Search for the cell housing the specified text and yield its [X, Y] center coordinate. 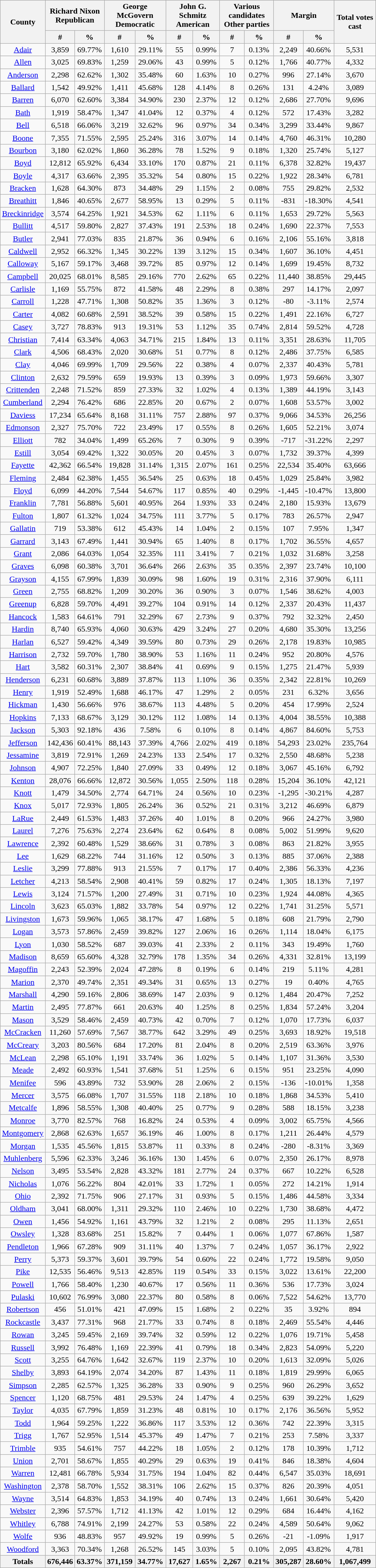
Trigg [23, 1436]
782 [60, 440]
4,680 [288, 629]
3.53% [206, 1423]
2,806 [120, 995]
Rowan [23, 1335]
909 [120, 1247]
27.14% [319, 75]
142,436 [60, 742]
Breckinridge [23, 214]
104 [179, 604]
2.77% [206, 1171]
39 [179, 314]
2,495 [60, 1007]
2,814 [288, 327]
419 [232, 742]
Ohio [23, 1196]
39.22% [319, 1398]
295 [288, 1221]
2,532 [355, 188]
3.92% [319, 1309]
32.29% [150, 617]
54.92% [89, 1221]
7.95% [319, 528]
6,175 [355, 931]
1,483 [120, 818]
62.38% [89, 478]
87 [179, 1372]
127 [179, 931]
3,246 [120, 1158]
2,020 [120, 352]
25.24% [150, 138]
732 [120, 1083]
36.55% [319, 541]
-3.11% [319, 302]
1,222 [120, 1423]
1,259 [120, 62]
52.21% [319, 428]
596 [60, 1083]
49.74% [89, 982]
951 [288, 1070]
2,828 [120, 1171]
1.72% [206, 1183]
60.48% [89, 843]
19.71% [319, 1335]
960 [288, 1385]
30.63% [150, 629]
6,037 [355, 1020]
36.19% [150, 1133]
Breathitt [23, 201]
251 [120, 1234]
6,070 [60, 100]
Lawrence [23, 843]
Todd [23, 1423]
17,627 [179, 1561]
536 [288, 1284]
39.27% [150, 604]
1,917 [355, 1536]
59.96% [89, 919]
1.84% [206, 339]
37.06% [319, 856]
6.32% [319, 692]
1,029 [288, 478]
43.32% [150, 1171]
7,355 [60, 138]
71.57% [89, 894]
456 [60, 1309]
4,349 [120, 642]
3.24% [206, 629]
Hancock [23, 617]
0.91% [206, 604]
6,378 [288, 163]
Robertson [23, 1309]
Montgomery [23, 1133]
59 [179, 881]
65.03% [89, 906]
Calloway [23, 264]
7,276 [60, 831]
67.86% [319, 1234]
19.45% [319, 264]
316 [179, 138]
Hickman [23, 705]
62.62% [89, 75]
3,054 [60, 453]
Knott [23, 793]
1,815 [120, 1146]
34.90% [150, 100]
1,807 [60, 516]
14.21% [319, 1183]
1,315 [179, 465]
19.31% [150, 327]
52.95% [89, 1436]
29,445 [355, 276]
2,922 [355, 1247]
77.31% [89, 1322]
56.33% [319, 869]
1,921 [120, 214]
77.88% [89, 869]
30.64% [319, 1498]
60 [179, 75]
62.63% [89, 1133]
4,765 [355, 982]
7,544 [120, 491]
39.59% [150, 642]
11,440 [288, 276]
Letcher [23, 881]
6,727 [355, 314]
687 [120, 944]
10,985 [355, 642]
47.09% [150, 1309]
3,889 [120, 680]
6,828 [60, 604]
0.50% [206, 856]
6,528 [355, 1171]
9,050 [355, 1259]
219 [288, 969]
76.48% [89, 1347]
79.59% [89, 377]
3,770 [60, 1120]
30.68% [150, 352]
7,781 [60, 503]
George McGovernDemocratic [135, 16]
Wayne [23, 1498]
2,827 [120, 226]
Shelby [23, 1372]
3,701 [120, 566]
10.39% [319, 1448]
1,161 [120, 1221]
38.84% [150, 667]
68.75% [89, 1398]
639 [288, 1398]
65.75% [319, 1120]
36.17% [319, 1247]
863 [288, 843]
Marshall [23, 995]
2.73% [206, 617]
1.11% [206, 214]
1,709 [120, 364]
Mercer [23, 1095]
2,492 [60, 1070]
42,362 [60, 465]
Allen [23, 62]
1,120 [60, 1398]
2,397 [288, 566]
Greenup [23, 604]
952 [288, 654]
1,853 [120, 1498]
1,230 [120, 1284]
38.90% [150, 654]
Jessamine [23, 755]
42.85% [150, 1272]
3,089 [355, 87]
Mason [23, 1020]
1,552 [120, 1486]
1,070 [288, 1020]
1,114 [288, 931]
1,275 [288, 667]
5,934 [120, 1473]
Fayette [23, 465]
13,770 [355, 1297]
Perry [23, 1259]
Morgan [23, 1146]
21.82% [319, 843]
4,004 [288, 717]
3,859 [60, 50]
44.58% [319, 1196]
62.57% [89, 1385]
47.71% [89, 302]
1,922 [288, 176]
Franklin [23, 503]
2.50% [206, 780]
39.03% [150, 944]
0.69% [206, 667]
29.56% [150, 364]
2,350 [288, 1158]
145 [179, 1549]
4,155 [60, 579]
40.43% [319, 364]
Christian [23, 339]
1,840 [120, 768]
Fleming [23, 478]
31.25% [319, 906]
-1,445 [288, 491]
873 [120, 188]
1,653 [288, 214]
130 [179, 1158]
2,285 [60, 1385]
25.84% [319, 478]
5.11% [319, 969]
59.16% [89, 995]
231 [288, 692]
2,550 [288, 755]
4.48% [206, 705]
2,449 [60, 818]
28.34% [319, 176]
5,303 [60, 730]
39.72% [150, 264]
2,378 [60, 1486]
2.54% [206, 755]
7,414 [60, 339]
Russell [23, 1347]
-31.22% [319, 440]
57.24% [319, 1007]
Harrison [23, 654]
1,529 [120, 843]
40.67% [150, 1284]
12,535 [60, 1272]
2,243 [60, 969]
8,168 [120, 415]
58.55% [89, 1108]
996 [288, 75]
1,499 [120, 440]
906 [120, 1196]
21.87% [150, 239]
71.55% [89, 138]
Spencer [23, 1398]
3,282 [355, 113]
37.43% [150, 226]
4,589 [288, 1524]
40.41% [150, 881]
3,219 [120, 125]
35.40% [319, 465]
38.52% [150, 314]
2,755 [60, 592]
22.16% [319, 314]
3,670 [355, 75]
1,055 [179, 780]
139 [179, 251]
32.62% [150, 125]
55.16% [319, 239]
31.16% [150, 856]
Caldwell [23, 251]
1,456 [60, 1221]
1,269 [120, 755]
2,274 [120, 831]
2,595 [120, 138]
6,527 [60, 642]
0.16% [259, 239]
9,620 [355, 831]
1.45% [206, 1158]
67.79% [89, 1410]
4,506 [60, 352]
343 [288, 944]
1,610 [120, 50]
1.65% [206, 1561]
804 [120, 1183]
1,914 [355, 1183]
34.71% [150, 339]
0.55% [206, 428]
2,074 [120, 1372]
4,579 [355, 1133]
1,628 [60, 188]
40.65% [89, 201]
40.95% [150, 503]
Muhlenberg [23, 1158]
34.19% [150, 1498]
17.99% [319, 705]
4,576 [355, 654]
11,260 [60, 1032]
21.47% [319, 667]
722 [120, 428]
41.13% [150, 1511]
3,530 [355, 1058]
1,228 [60, 302]
4,541 [355, 201]
42.01% [150, 1183]
-1,295 [288, 793]
2,297 [355, 440]
Grayson [23, 579]
2.18% [206, 1095]
25.74% [319, 150]
21.79% [319, 919]
Graves [23, 566]
3,437 [60, 1322]
1,302 [120, 75]
68.01% [89, 276]
65.26% [150, 440]
Powell [23, 1284]
50.82% [150, 302]
768 [120, 1120]
71.52% [89, 390]
9,867 [355, 125]
Daviess [23, 415]
1,605 [288, 428]
4,451 [355, 251]
0.78% [206, 843]
2.33% [206, 944]
588 [288, 1108]
3.03% [206, 1549]
97 [232, 415]
9,066 [288, 415]
0.41% [259, 1461]
Marion [23, 982]
17.43% [319, 113]
Logan [23, 931]
7,133 [60, 717]
Adair [23, 50]
1,491 [288, 314]
38.67% [150, 705]
2.03% [206, 995]
2,732 [60, 654]
3,893 [60, 1372]
Carroll [23, 302]
7,252 [355, 995]
66.08% [89, 1095]
58.46% [89, 1020]
Johnson [23, 768]
2,823 [288, 1347]
15.82% [150, 1234]
20.43% [319, 604]
3,041 [60, 1209]
966 [288, 818]
1.36% [206, 302]
64.25% [89, 214]
2,180 [288, 503]
481 [120, 1398]
968 [120, 1322]
4,907 [60, 768]
Monroe [23, 1120]
64.76% [89, 1360]
1.37% [206, 1247]
Jefferson [23, 742]
23.74% [319, 566]
41.04% [150, 113]
29.72% [319, 214]
266 [179, 566]
16.44% [319, 1511]
20.47% [319, 995]
33.44% [319, 125]
26.29% [319, 1385]
57.57% [89, 1511]
46 [179, 1133]
58.67% [89, 1461]
0.54% [206, 1272]
19.83% [319, 642]
Henry [23, 692]
56.88% [89, 503]
3,245 [60, 1335]
2,388 [355, 856]
2.02% [206, 742]
3,203 [60, 1045]
-1.09% [319, 1536]
6,099 [60, 491]
1,690 [288, 226]
13.61% [319, 1272]
0.53% [206, 1120]
28,076 [60, 780]
23.49% [150, 428]
2,327 [60, 428]
0.82% [206, 881]
1.10% [206, 680]
68.82% [89, 592]
83.68% [89, 1234]
1,772 [288, 1259]
0.87% [206, 163]
4,003 [355, 592]
791 [120, 617]
32.81% [319, 957]
19.49% [319, 944]
44.19% [319, 390]
59.25% [89, 1423]
1,964 [60, 1423]
5,420 [355, 1498]
31.14% [150, 465]
40.77% [319, 62]
1,868 [288, 1095]
51.01% [89, 1309]
Green [23, 592]
12,872 [120, 780]
2,199 [120, 1524]
3,980 [355, 818]
22,200 [355, 1272]
846 [288, 1461]
131 [288, 87]
58.70% [89, 1486]
6,792 [355, 768]
2.63% [206, 566]
3,992 [60, 1347]
3,575 [60, 1095]
3,582 [60, 667]
58.47% [89, 113]
64.19% [89, 1372]
20.39% [319, 1486]
34.50% [89, 793]
56.66% [89, 705]
37.68% [150, 1070]
1,819 [288, 1372]
1.05% [206, 1448]
Kenton [23, 780]
1.43% [206, 1372]
1,860 [120, 150]
Various candidatesOther parties [247, 16]
69.83% [89, 62]
612 [120, 528]
3,080 [120, 1297]
1,032 [288, 553]
2,396 [60, 1511]
13,256 [355, 629]
3,351 [288, 339]
Hopkins [23, 717]
18.38% [319, 1461]
783 [288, 516]
4,760 [288, 138]
3,514 [60, 1498]
5,002 [288, 831]
Elliott [23, 440]
4,090 [355, 1070]
Clinton [23, 377]
66.66% [89, 780]
2,677 [120, 201]
0.94% [206, 239]
43.79% [150, 1221]
6,547 [288, 1473]
Rockcastle [23, 1322]
885 [288, 856]
58.54% [89, 881]
667 [288, 1171]
72.91% [89, 755]
0.60% [206, 1259]
LaRue [23, 818]
38.77% [150, 1032]
32.32% [319, 617]
755 [288, 188]
1,882 [120, 906]
39.82% [150, 931]
0.79% [206, 1347]
4,331 [288, 957]
5,563 [355, 214]
3,255 [60, 1360]
53.57% [319, 403]
3,212 [288, 806]
2,316 [288, 579]
2,701 [60, 1461]
4,781 [355, 1549]
2,169 [120, 1335]
2,395 [120, 176]
Jackson [23, 730]
40.29% [150, 1461]
5,167 [60, 264]
64.03% [89, 553]
Campbell [23, 276]
2,686 [288, 100]
0.93% [206, 1196]
3,337 [355, 1436]
Washington [23, 1486]
2.04% [206, 1045]
-8.31% [319, 1146]
28.60% [319, 1561]
Garrard [23, 541]
2.29% [206, 289]
572 [288, 113]
215 [179, 339]
34.75% [150, 516]
106 [179, 1486]
1,855 [120, 1461]
3,656 [355, 692]
7,567 [120, 1032]
12,812 [60, 163]
1,657 [120, 1133]
72.25% [89, 768]
Whitley [23, 1524]
19.58% [319, 1259]
6,065 [355, 1372]
20.63% [150, 1007]
253 [288, 1436]
28 [179, 1083]
36.64% [150, 566]
60.93% [89, 1070]
38.17% [150, 919]
49.34% [150, 982]
3,652 [355, 1385]
69.77% [89, 50]
1,760 [355, 944]
Gallatin [23, 528]
1,305 [288, 881]
4.14% [206, 87]
3,369 [355, 1146]
53.90% [150, 1083]
37.26% [150, 818]
-21 [288, 1536]
2,294 [60, 403]
35.03% [319, 1473]
Oldham [23, 1209]
Henderson [23, 680]
31.75% [150, 1473]
3,124 [60, 894]
4,566 [355, 1120]
Union [23, 1461]
27.70% [319, 100]
2,524 [355, 705]
2,370 [60, 982]
642 [179, 1032]
17,234 [60, 415]
3,129 [120, 717]
Crittenden [23, 390]
52.49% [89, 692]
4,328 [120, 957]
81 [179, 1045]
1,973 [288, 377]
84.60% [319, 730]
57.69% [89, 1032]
71.75% [89, 1196]
68.43% [89, 352]
39.74% [150, 1335]
3,623 [60, 906]
Knox [23, 806]
894 [355, 1309]
1.40% [206, 541]
1,030 [60, 944]
44.20% [89, 491]
2,178 [288, 642]
0.59% [206, 1335]
66.32% [89, 251]
35.30% [319, 629]
Magoffin [23, 969]
76.42% [89, 403]
107 [288, 528]
45.37% [150, 1436]
67.28% [89, 1247]
32.35% [150, 553]
47.28% [150, 969]
McCracken [23, 1032]
Meade [23, 1070]
38.55% [319, 717]
1.21% [206, 1221]
26.52% [150, 1549]
Barren [23, 100]
305,287 [288, 1561]
33.10% [150, 163]
1,358 [355, 1083]
1,211 [288, 1133]
1,699 [288, 264]
18,691 [355, 1473]
27.17% [150, 1196]
0.65% [206, 982]
1,702 [288, 541]
Trimble [23, 1448]
1,411 [120, 87]
54.61% [89, 1448]
1,587 [355, 1234]
63.36% [319, 1045]
Livingston [23, 919]
676,446 [60, 1561]
1,896 [60, 1108]
128 [179, 87]
46.31% [319, 138]
50.64% [319, 1524]
38.68% [319, 1209]
3,334 [355, 1196]
4,060 [120, 629]
35.48% [150, 75]
957 [120, 1536]
191 [179, 226]
3,258 [355, 553]
30.09% [150, 579]
46.69% [319, 806]
27.33% [150, 390]
29.11% [150, 50]
44.08% [319, 894]
11,705 [355, 339]
30.22% [150, 251]
1,389 [288, 390]
Metcalfe [23, 1108]
Pike [23, 1272]
1,057 [288, 1247]
5,596 [60, 1158]
38.85% [319, 276]
2,086 [60, 553]
2,868 [60, 1133]
5,373 [60, 1259]
3,024 [355, 1284]
0.19% [206, 969]
454 [288, 705]
2,774 [120, 793]
53.38% [89, 528]
40.66% [319, 50]
5,410 [355, 1095]
4,046 [60, 364]
Casey [23, 327]
29.53% [150, 1398]
2,632 [60, 377]
2,342 [288, 680]
2.46% [206, 1209]
272 [288, 1183]
0.33% [206, 1146]
4,491 [120, 604]
80.56% [89, 1045]
63.34% [89, 339]
4,236 [355, 869]
1.29% [206, 692]
1,583 [60, 617]
3,982 [355, 478]
55 [179, 50]
9,062 [355, 1524]
21.55% [150, 869]
45.43% [150, 528]
1,707 [120, 1095]
719 [60, 528]
64.30% [89, 188]
Scott [23, 1360]
1,325 [120, 1385]
0.80% [206, 176]
4,517 [60, 226]
4,472 [355, 1209]
31.55% [150, 1095]
0.73% [206, 642]
1,642 [120, 1360]
3,819 [60, 755]
976 [120, 705]
41.58% [150, 289]
67.49% [89, 541]
Bell [23, 125]
65.92% [89, 163]
421 [120, 1309]
55.75% [89, 289]
Lincoln [23, 906]
0.67% [206, 403]
69.99% [89, 364]
9,513 [120, 1272]
38.62% [319, 592]
55.54% [319, 1322]
64.83% [89, 1498]
Warren [23, 1473]
1,311 [120, 1209]
Owsley [23, 1234]
Anderson [23, 75]
1,607 [288, 251]
5,017 [60, 806]
10.22% [319, 1171]
36.54% [150, 478]
Lee [23, 856]
24.23% [150, 755]
3.77% [206, 516]
3,180 [60, 150]
22,534 [288, 465]
230 [179, 100]
1,859 [120, 1410]
32.79% [150, 957]
29.06% [150, 62]
58.40% [89, 1284]
3,384 [120, 100]
3,727 [60, 327]
43 [179, 62]
-136 [288, 1083]
62.60% [89, 100]
59.17% [89, 264]
85 [179, 264]
16.82% [150, 1120]
62.33% [89, 1158]
82.57% [89, 1120]
37.87% [150, 680]
21.77% [150, 1322]
Pulaski [23, 1297]
Ballard [23, 87]
78.83% [89, 327]
2,651 [355, 1221]
-30.21% [319, 793]
-717 [288, 440]
2,947 [355, 516]
1,613 [288, 1360]
52.39% [89, 969]
661 [120, 1007]
32.67% [150, 1360]
7,553 [355, 226]
Richard NixonRepublican [75, 16]
3.29% [206, 1032]
McCreary [23, 1045]
5,601 [120, 503]
10,269 [355, 680]
371,159 [120, 1561]
133 [179, 755]
0.52% [206, 806]
17.20% [150, 1045]
235,764 [355, 742]
56.46% [89, 1272]
19,828 [120, 465]
3,315 [355, 1423]
35.32% [150, 176]
1.15% [206, 188]
13,199 [355, 957]
3,573 [60, 931]
Floyd [23, 491]
1,541 [120, 1070]
26,256 [355, 415]
1,486 [288, 1196]
57.86% [89, 931]
75.63% [89, 831]
29.16% [150, 276]
31.36% [319, 1058]
8,740 [60, 629]
1,741 [288, 906]
Laurel [23, 831]
1,107 [288, 1058]
39.79% [150, 1259]
53.54% [89, 1171]
4,657 [355, 541]
18.92% [319, 1032]
0.71% [206, 894]
2,307 [120, 667]
Owen [23, 1221]
3,363 [60, 1549]
30.94% [150, 541]
3,574 [60, 214]
2.88% [206, 415]
6,231 [60, 680]
3,307 [355, 377]
59.37% [89, 1259]
0.81% [206, 1410]
4,213 [60, 881]
Boyd [23, 163]
8,978 [355, 1158]
75.70% [89, 428]
-10.01% [319, 1083]
5,753 [355, 730]
96 [179, 125]
0.70% [206, 1020]
2,469 [288, 1322]
297 [288, 289]
45.56% [89, 1146]
429 [179, 629]
54.62% [319, 1297]
181 [179, 1171]
872 [120, 289]
Boone [23, 138]
34.04% [89, 440]
23.02% [319, 742]
5,952 [355, 1410]
1,732 [288, 453]
13,679 [355, 503]
2,176 [288, 1410]
66.06% [89, 125]
0.49% [206, 768]
74.91% [89, 1524]
2,095 [288, 1549]
4,035 [60, 1410]
-831 [288, 201]
1,514 [120, 1436]
4,728 [355, 327]
26.17% [319, 1158]
67 [179, 617]
4,162 [355, 1511]
28.63% [319, 339]
2,941 [60, 239]
Woodford [23, 1549]
0.32% [259, 755]
43.82% [319, 1549]
3.41% [206, 553]
6,585 [355, 352]
1,767 [60, 1436]
770 [179, 276]
3,976 [355, 1045]
2.07% [206, 465]
1.93% [206, 503]
4,766 [179, 742]
67.99% [89, 579]
59.80% [89, 226]
38.66% [150, 843]
45.16% [319, 768]
1,345 [120, 251]
32.82% [319, 163]
18.15% [319, 1108]
40.40% [150, 1108]
8,585 [120, 276]
3,955 [355, 843]
63,666 [355, 465]
7,522 [288, 1297]
Carter [23, 314]
2,267 [232, 1561]
Clark [23, 352]
1,839 [120, 579]
2,351 [120, 982]
1,535 [60, 1146]
2,450 [355, 617]
60.41% [89, 742]
1,328 [60, 1234]
1.08% [206, 717]
53.87% [150, 1146]
46.17% [150, 692]
63.66% [89, 176]
Bourbon [23, 150]
29.32% [150, 1209]
Hardin [23, 629]
4,051 [355, 1486]
6,098 [60, 566]
Martin [23, 1007]
1,924 [288, 894]
33.74% [150, 1058]
22.81% [319, 680]
29.82% [319, 188]
45.68% [150, 87]
3,529 [60, 1020]
Total votes cast [355, 22]
1,054 [120, 553]
Menifee [23, 1083]
61.32% [89, 516]
1.63% [206, 75]
20.80% [319, 654]
1,730 [288, 1209]
15.93% [319, 503]
23.64% [150, 831]
826 [288, 1486]
60.31% [89, 667]
1,484 [288, 995]
Bullitt [23, 226]
38.31% [150, 1486]
11,437 [355, 604]
30.20% [150, 592]
76.99% [89, 1297]
1.00% [206, 1133]
6,781 [355, 176]
1,024 [120, 516]
5,026 [355, 1360]
686 [120, 403]
Simpson [23, 1385]
78 [179, 150]
1,542 [60, 87]
44.22% [150, 1448]
Cumberland [23, 403]
18.13% [319, 881]
-18.30% [319, 201]
194 [179, 1473]
26.24% [150, 806]
1,661 [288, 1498]
63.37% [89, 1561]
3,204 [355, 1007]
1.16% [206, 654]
66.54% [89, 465]
43.89% [89, 1083]
19,518 [355, 1032]
161 [232, 465]
Totals [23, 1561]
1,320 [288, 150]
2,484 [60, 478]
15,204 [288, 780]
Lewis [23, 894]
5,531 [355, 50]
Leslie [23, 869]
1,430 [60, 705]
34.48% [150, 188]
51.99% [319, 831]
0.30% [206, 440]
1,441 [120, 541]
6,111 [355, 579]
County [23, 22]
2,591 [120, 314]
Bracken [23, 188]
John G. SchmitzAmerican [192, 16]
936 [60, 1536]
54.09% [319, 1347]
Clay [23, 364]
1.52% [206, 150]
Edmonson [23, 428]
1,191 [120, 1058]
27.49% [150, 894]
Madison [23, 957]
4.24% [319, 87]
792 [288, 617]
1.60% [206, 579]
-10.47% [319, 491]
34.20% [150, 1372]
2,952 [60, 251]
Carlisle [23, 289]
Nelson [23, 1171]
61.53% [89, 818]
3,468 [120, 264]
4,867 [288, 730]
4,063 [120, 339]
11.13% [319, 1221]
2,106 [288, 239]
10,388 [355, 717]
1,608 [288, 403]
1,479 [60, 793]
2,519 [288, 1045]
Pendleton [23, 1247]
Grant [23, 553]
64.71% [150, 793]
9,696 [355, 100]
42,121 [355, 780]
1,546 [288, 592]
264 [179, 503]
6,879 [355, 806]
3.07% [206, 138]
3,067 [288, 768]
1,067,499 [355, 1561]
-80 [288, 302]
1,200 [120, 894]
5,238 [355, 755]
Harlan [23, 642]
5,571 [355, 906]
5,220 [355, 1347]
65.93% [89, 629]
30.05% [150, 453]
6,434 [120, 163]
1,268 [120, 1549]
1,455 [120, 478]
8,732 [355, 264]
37.90% [319, 579]
1,834 [288, 1007]
10,602 [60, 1297]
935 [60, 1448]
3.12% [206, 251]
32.09% [319, 1360]
0.85% [206, 491]
37.39% [150, 742]
27.09% [150, 768]
36.56% [319, 1410]
3,495 [60, 1171]
33.78% [150, 906]
58.52% [89, 944]
59.52% [319, 327]
59.66% [319, 377]
31.23% [150, 1410]
1,780 [120, 654]
3,022 [288, 1272]
3,238 [355, 1108]
1,673 [60, 919]
-280 [288, 1146]
66.78% [89, 1473]
37.75% [319, 352]
59.45% [89, 1335]
659 [120, 377]
56.22% [89, 1183]
Webster [23, 1511]
92.18% [89, 730]
4,365 [355, 894]
77.87% [89, 1007]
77.03% [89, 239]
29.99% [319, 1372]
10,100 [355, 566]
23.25% [319, 1070]
2,574 [355, 302]
3,074 [355, 428]
1.12% [206, 327]
4,082 [60, 314]
6,518 [60, 125]
Lyon [23, 944]
2,790 [355, 919]
6,788 [60, 1524]
16 [232, 931]
Fulton [23, 516]
4,446 [355, 1322]
65.60% [89, 957]
34.77% [150, 1561]
4,281 [355, 969]
4,332 [355, 62]
13,800 [355, 491]
48.83% [89, 1536]
68.00% [89, 1209]
26.44% [319, 1133]
1,966 [60, 1247]
38.69% [150, 995]
36.86% [150, 1423]
88,143 [120, 742]
1,688 [120, 692]
10,280 [355, 138]
5,781 [355, 364]
1,805 [120, 806]
744 [120, 856]
2,386 [288, 869]
3,693 [288, 1032]
64.61% [89, 617]
30.56% [150, 780]
112 [179, 717]
1.35% [206, 957]
40.73% [150, 1020]
2.53% [206, 226]
0.64% [206, 831]
742 [288, 1423]
19,437 [355, 163]
20,025 [60, 276]
68.22% [89, 856]
7,197 [355, 881]
2,908 [120, 881]
147 [179, 995]
Nicholas [23, 1183]
4,287 [355, 793]
608 [288, 919]
3,818 [355, 239]
65.10% [89, 1058]
69.42% [89, 453]
18.04% [319, 931]
19.93% [150, 377]
2,024 [120, 969]
835 [120, 239]
Boyle [23, 176]
Wolfe [23, 1536]
110 [179, 1209]
2,248 [60, 390]
68.67% [89, 717]
5,127 [355, 150]
31.68% [319, 553]
59.42% [89, 642]
22.85% [150, 403]
54,293 [288, 742]
Estill [23, 453]
3,025 [60, 62]
39.37% [319, 453]
1,846 [60, 201]
5,939 [355, 667]
Taylor [23, 1410]
5,458 [355, 1335]
436 [120, 730]
3,601 [120, 1259]
Butler [23, 239]
2,249 [288, 50]
36.16% [150, 1158]
170 [179, 163]
4,604 [355, 1461]
1,209 [120, 592]
4,399 [355, 453]
2,486 [288, 352]
Bath [23, 113]
60.38% [89, 566]
Margin [304, 16]
30.12% [150, 717]
26.57% [319, 516]
Hart [23, 667]
98 [179, 579]
58.95% [150, 201]
1,065 [120, 919]
82 [232, 1473]
1,322 [120, 453]
4,317 [60, 176]
1,077 [288, 1234]
65.64% [89, 415]
McLean [23, 1058]
54.67% [150, 491]
8,659 [60, 957]
72.93% [89, 806]
70.34% [89, 1549]
4,290 [60, 995]
859 [120, 390]
62.02% [89, 150]
27 [232, 629]
12,481 [60, 1473]
48.68% [319, 755]
14.17% [319, 289]
2,097 [355, 289]
